For the text-containing cell, return its midpoint in [X, Y] coordinate format. 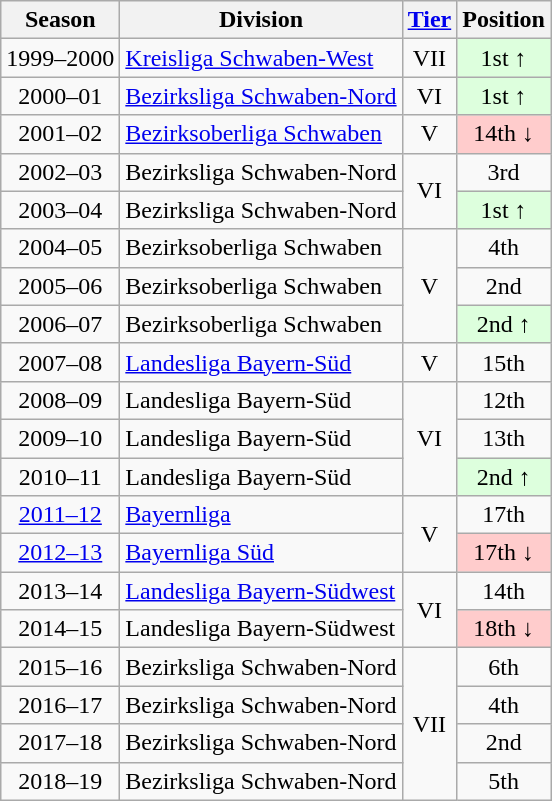
2008–09 [60, 400]
Division [261, 20]
1999–2000 [60, 58]
18th ↓ [504, 629]
Kreisliga Schwaben-West [261, 58]
6th [504, 667]
2004–05 [60, 248]
2000–01 [60, 96]
17th ↓ [504, 553]
2015–16 [60, 667]
5th [504, 781]
2007–08 [60, 362]
2012–13 [60, 553]
2018–19 [60, 781]
Bayernliga [261, 515]
2006–07 [60, 324]
2013–14 [60, 591]
3rd [504, 172]
2002–03 [60, 172]
12th [504, 400]
14th [504, 591]
Bayernliga Süd [261, 553]
15th [504, 362]
2017–18 [60, 743]
2014–15 [60, 629]
2001–02 [60, 134]
2005–06 [60, 286]
17th [504, 515]
2016–17 [60, 705]
2003–04 [60, 210]
2011–12 [60, 515]
Tier [430, 20]
2010–11 [60, 477]
14th ↓ [504, 134]
Position [504, 20]
2009–10 [60, 438]
13th [504, 438]
Season [60, 20]
